For the text-containing cell, return its midpoint in (X, Y) coordinate format. 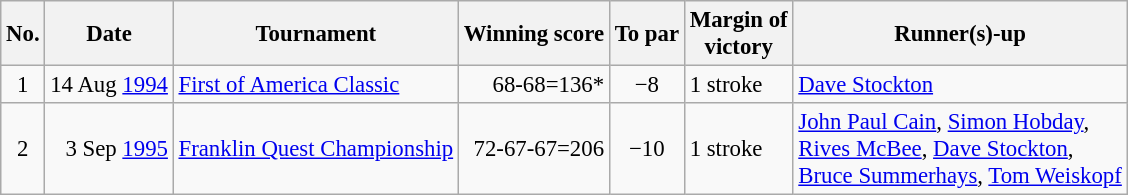
72-67-67=206 (534, 149)
To par (646, 34)
Winning score (534, 34)
−8 (646, 85)
Runner(s)-up (960, 34)
68-68=136* (534, 85)
No. (23, 34)
Tournament (316, 34)
1 (23, 85)
John Paul Cain, Simon Hobday, Rives McBee, Dave Stockton, Bruce Summerhays, Tom Weiskopf (960, 149)
14 Aug 1994 (109, 85)
Franklin Quest Championship (316, 149)
Dave Stockton (960, 85)
Date (109, 34)
2 (23, 149)
3 Sep 1995 (109, 149)
−10 (646, 149)
First of America Classic (316, 85)
Margin ofvictory (738, 34)
